Locate the cell with the specified text and output its (X, Y) center coordinate. 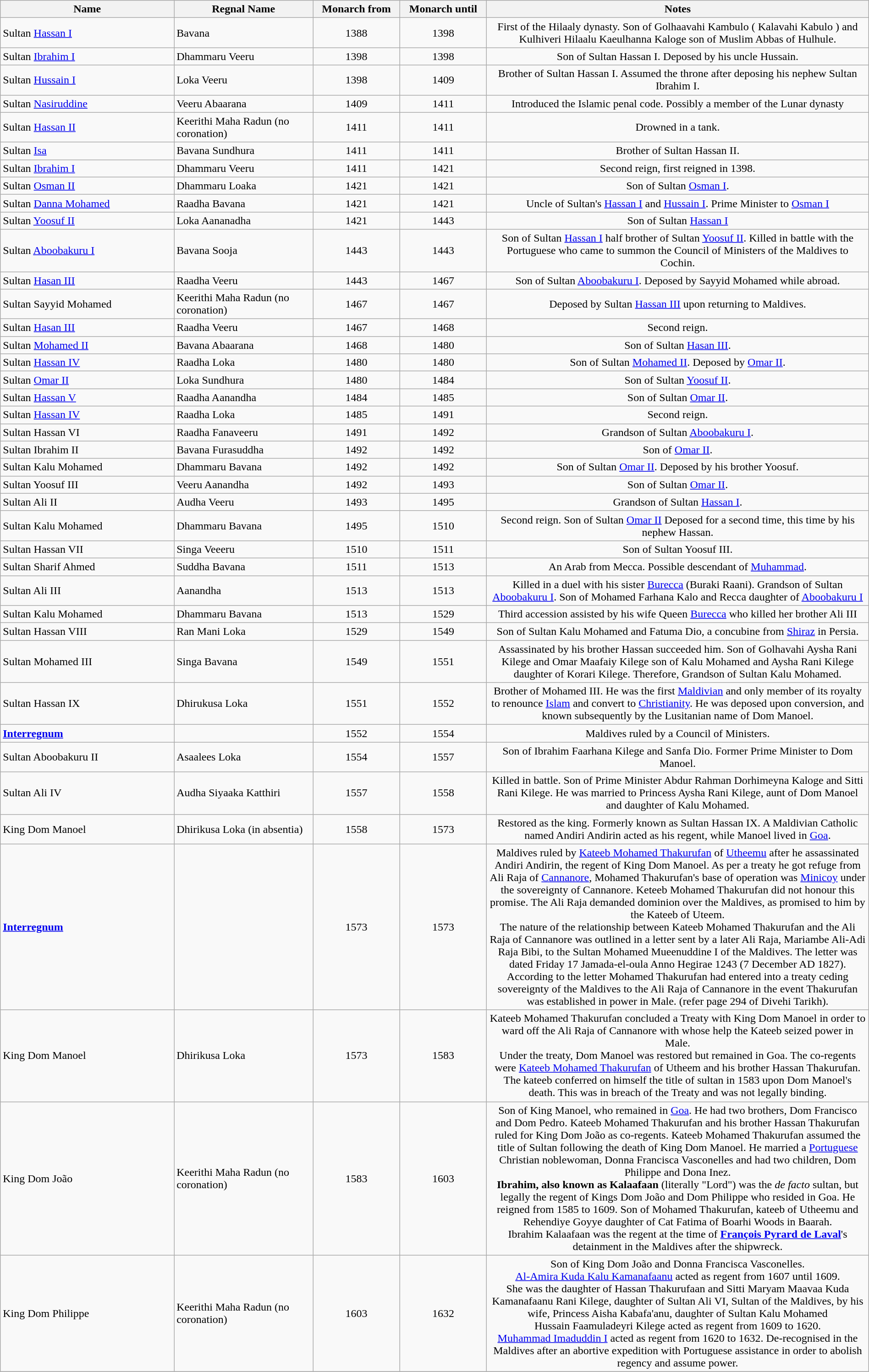
First of the Hilaaly dynasty. Son of Golhaavahi Kambulo ( Kalavahi Kabulo ) and Kulhiveri Hilaalu Kaeulhanna Kaloge son of Muslim Abbas of Hulhule. (678, 33)
Regnal Name (244, 9)
Son of Sultan Mohamed II. Deposed by Omar II. (678, 363)
Sultan Sharif Ahmed (87, 567)
1632 (443, 1313)
Veeru Aanandha (244, 485)
Son of Sultan Hassan I. Deposed by his uncle Hussain. (678, 56)
King Dom Philippe (87, 1313)
Bavana Abaarana (244, 345)
Name (87, 9)
Bavana Furasuddha (244, 450)
Sultan Osman II (87, 186)
Dhammaru Loaka (244, 186)
Second reign. Son of Sultan Omar II Deposed for a second time, this time by his nephew Hassan. (678, 525)
Grandson of Sultan Aboobakuru I. (678, 432)
An Arab from Mecca. Possible descendant of Muhammad. (678, 567)
1388 (357, 33)
Deposed by Sultan Hassan III upon returning to Maldives. (678, 304)
Loka Aananadha (244, 220)
Veeru Abaarana (244, 104)
Sultan Hassan II (87, 127)
Uncle of Sultan's Hassan I and Hussain I. Prime Minister to Osman I (678, 203)
Sultan Ali II (87, 502)
Son of Sultan Yoosuf II. (678, 380)
Sultan Ali IV (87, 793)
Drowned in a tank. (678, 127)
Dhirukusa Loka (244, 704)
Sultan Hassan V (87, 397)
Sultan Sayyid Mohamed (87, 304)
Bavana Sundhura (244, 151)
Son of Sultan Hasan III. (678, 345)
Son of Sultan Hassan I (678, 220)
Sultan Yoosuf III (87, 485)
Singa Bavana (244, 661)
Sultan Ibrahim II (87, 450)
Sultan Hassan IX (87, 704)
Son of Sultan Kalu Mohamed and Fatuma Dio, a concubine from Shiraz in Persia. (678, 632)
Sultan Hassan VIII (87, 632)
Bavana Sooja (244, 250)
Aanandha (244, 590)
Sultan Aboobakuru I (87, 250)
King Dom João (87, 1178)
Sultan Mohamed III (87, 661)
Son of Sultan Yoosuf III. (678, 549)
Asaalees Loka (244, 757)
Dhirikusa Loka (244, 1056)
Son of Ibrahim Faarhana Kilege and Sanfa Dio. Former Prime Minister to Dom Manoel. (678, 757)
Sultan Isa (87, 151)
Sultan Mohamed II (87, 345)
Son of Sultan Omar II. Deposed by his brother Yoosuf. (678, 467)
Dhirikusa Loka (in absentia) (244, 829)
Sultan Omar II (87, 380)
Audha Veeru (244, 502)
Raadha Aanandha (244, 397)
Brother of Sultan Hassan II. (678, 151)
Brother of Sultan Hassan I. Assumed the throne after deposing his nephew Sultan Ibrahim I. (678, 80)
Restored as the king. Formerly known as Sultan Hassan IX. A Maldivian Catholic named Andiri Andirin acted as his regent, while Manoel lived in Goa. (678, 829)
Sultan Nasiruddine (87, 104)
Son of Sultan Osman I. (678, 186)
Sultan Hassan VII (87, 549)
Notes (678, 9)
Second reign, first reigned in 1398. (678, 168)
Introduced the Islamic penal code. Possibly a member of the Lunar dynasty (678, 104)
Loka Veeru (244, 80)
Son of Omar II. (678, 450)
Audha Siyaaka Katthiri (244, 793)
Monarch until (443, 9)
Sultan Aboobakuru II (87, 757)
Grandson of Sultan Hassan I. (678, 502)
Raadha Bavana (244, 203)
Son of Sultan Aboobakuru I. Deposed by Sayyid Mohamed while abroad. (678, 280)
Suddha Bavana (244, 567)
Ran Mani Loka (244, 632)
Sultan Danna Mohamed (87, 203)
Sultan Yoosuf II (87, 220)
Sultan Hussain I (87, 80)
Third accession assisted by his wife Queen Burecca who killed her brother Ali III (678, 614)
Loka Sundhura (244, 380)
Sultan Hassan I (87, 33)
Sultan Ali III (87, 590)
Singa Veeeru (244, 549)
Monarch from (357, 9)
Bavana (244, 33)
Sultan Hassan VI (87, 432)
Maldives ruled by a Council of Ministers. (678, 733)
Raadha Fanaveeru (244, 432)
